Detect which cell encompasses the target text, then output its (x, y) center coordinate. 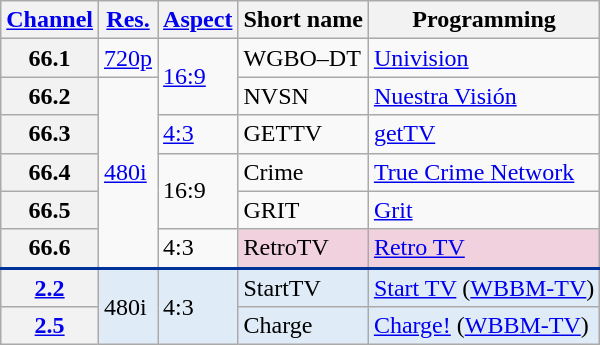
Channel (50, 20)
Start TV (WBBM-TV) (484, 288)
Programming (484, 20)
WGBO–DT (303, 58)
720p (128, 58)
Res. (128, 20)
GETTV (303, 134)
Aspect (198, 20)
Grit (484, 210)
Crime (303, 172)
66.3 (50, 134)
NVSN (303, 96)
Univision (484, 58)
Retro TV (484, 248)
getTV (484, 134)
66.6 (50, 248)
Short name (303, 20)
Charge (303, 326)
RetroTV (303, 248)
GRIT (303, 210)
True Crime Network (484, 172)
66.4 (50, 172)
2.5 (50, 326)
2.2 (50, 288)
66.5 (50, 210)
StartTV (303, 288)
66.2 (50, 96)
Charge! (WBBM-TV) (484, 326)
Nuestra Visión (484, 96)
66.1 (50, 58)
